Output the (x, y) coordinate of the center of the cell containing the given text.  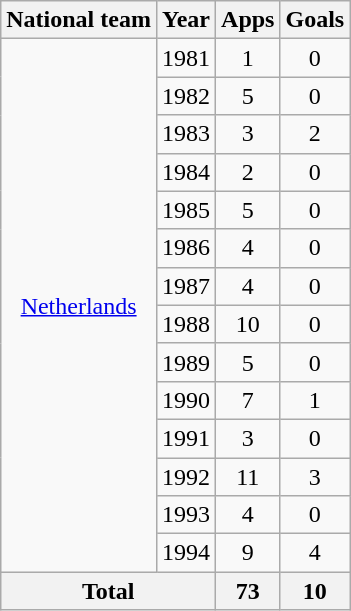
1992 (186, 477)
1985 (186, 210)
1991 (186, 438)
Apps (248, 20)
1989 (186, 362)
1981 (186, 58)
Netherlands (79, 306)
Year (186, 20)
1983 (186, 134)
1993 (186, 515)
Goals (315, 20)
1982 (186, 96)
1987 (186, 286)
1986 (186, 248)
1994 (186, 553)
National team (79, 20)
73 (248, 591)
9 (248, 553)
1984 (186, 172)
7 (248, 400)
11 (248, 477)
1988 (186, 324)
Total (108, 591)
1990 (186, 400)
